Scan for the cell matching the given text and deliver its [x, y] coordinate at center. 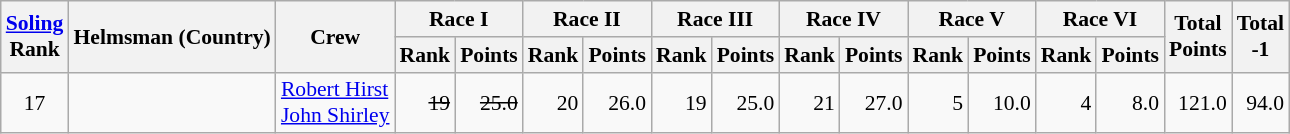
21 [810, 102]
94.0 [1260, 102]
Robert Hirst John Shirley [336, 102]
Race III [715, 19]
SolingRank [35, 36]
Race V [972, 19]
Race I [459, 19]
8.0 [1130, 102]
121.0 [1198, 102]
Race IV [843, 19]
27.0 [874, 102]
Total Points [1198, 36]
Crew [336, 36]
Race VI [1100, 19]
Total-1 [1260, 36]
Helmsman (Country) [172, 36]
20 [554, 102]
5 [938, 102]
26.0 [617, 102]
Race II [587, 19]
17 [35, 102]
4 [1066, 102]
10.0 [1002, 102]
